Determine the (X, Y) coordinate at the center of the cell enclosing the given text.  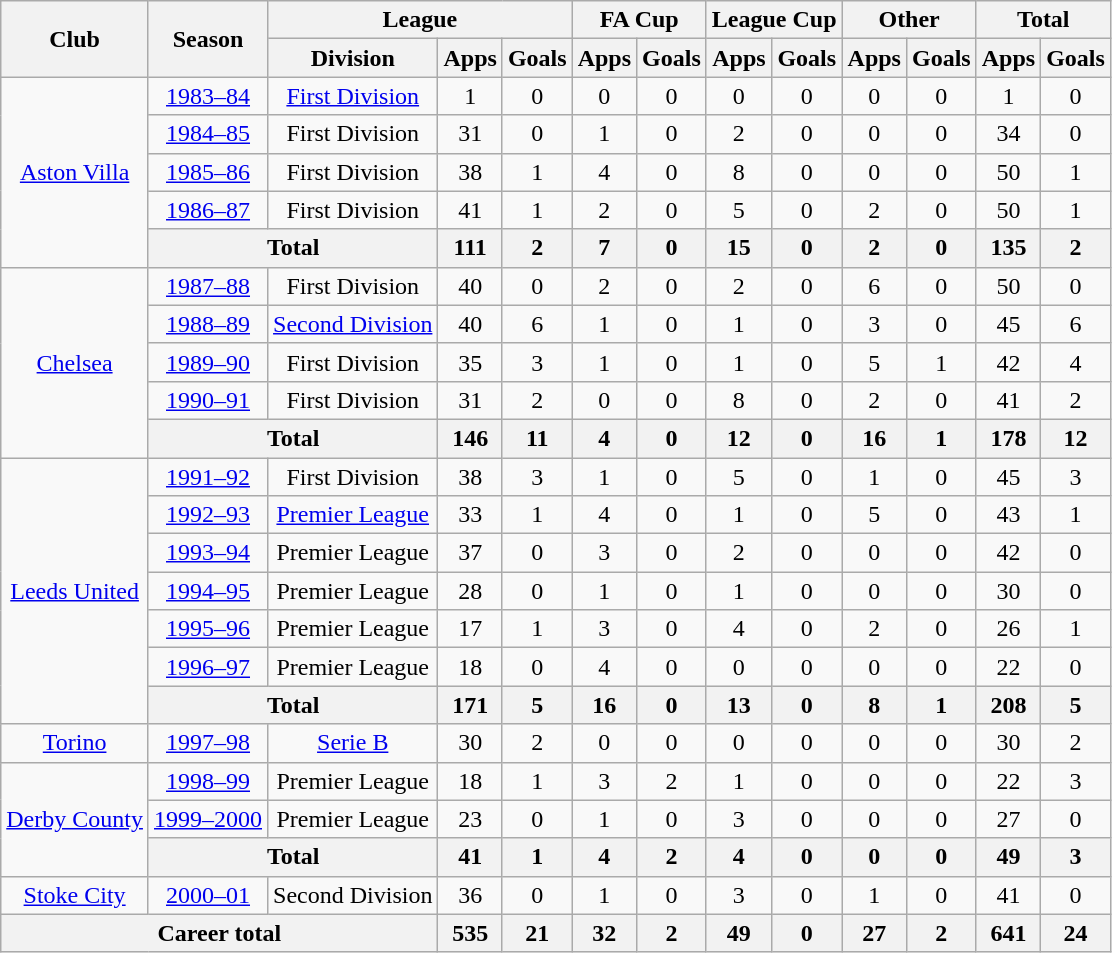
Torino (75, 743)
1995–96 (208, 629)
641 (1008, 933)
146 (470, 438)
League Cup (774, 20)
Division (353, 58)
1984–85 (208, 134)
13 (738, 705)
11 (537, 438)
Stoke City (75, 895)
135 (1008, 248)
1990–91 (208, 400)
37 (470, 553)
24 (1076, 933)
Career total (220, 933)
35 (470, 362)
111 (470, 248)
1999–2000 (208, 819)
Derby County (75, 819)
1988–89 (208, 324)
17 (470, 629)
Other (909, 20)
1989–90 (208, 362)
1992–93 (208, 515)
535 (470, 933)
178 (1008, 438)
1997–98 (208, 743)
34 (1008, 134)
21 (537, 933)
Club (75, 39)
Serie B (353, 743)
1993–94 (208, 553)
1991–92 (208, 477)
2000–01 (208, 895)
1987–88 (208, 286)
1986–87 (208, 210)
Leeds United (75, 591)
Season (208, 39)
1998–99 (208, 781)
Chelsea (75, 362)
26 (1008, 629)
23 (470, 819)
208 (1008, 705)
1996–97 (208, 667)
32 (604, 933)
43 (1008, 515)
7 (604, 248)
33 (470, 515)
1985–86 (208, 172)
FA Cup (639, 20)
171 (470, 705)
Aston Villa (75, 172)
28 (470, 591)
36 (470, 895)
League (420, 20)
1983–84 (208, 96)
15 (738, 248)
1994–95 (208, 591)
